Determine the [x, y] coordinate at the center of the cell enclosing the given text.  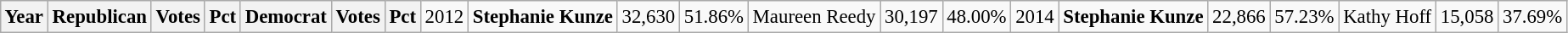
15,058 [1467, 17]
Democrat [285, 17]
37.69% [1533, 17]
Maureen Reedy [813, 17]
30,197 [912, 17]
Republican [99, 17]
48.00% [976, 17]
57.23% [1304, 17]
Kathy Hoff [1387, 17]
51.86% [713, 17]
22,866 [1239, 17]
2014 [1035, 17]
32,630 [649, 17]
Year [24, 17]
2012 [444, 17]
